Capture the cell that displays the provided text and extract its (X, Y) central coordinate. 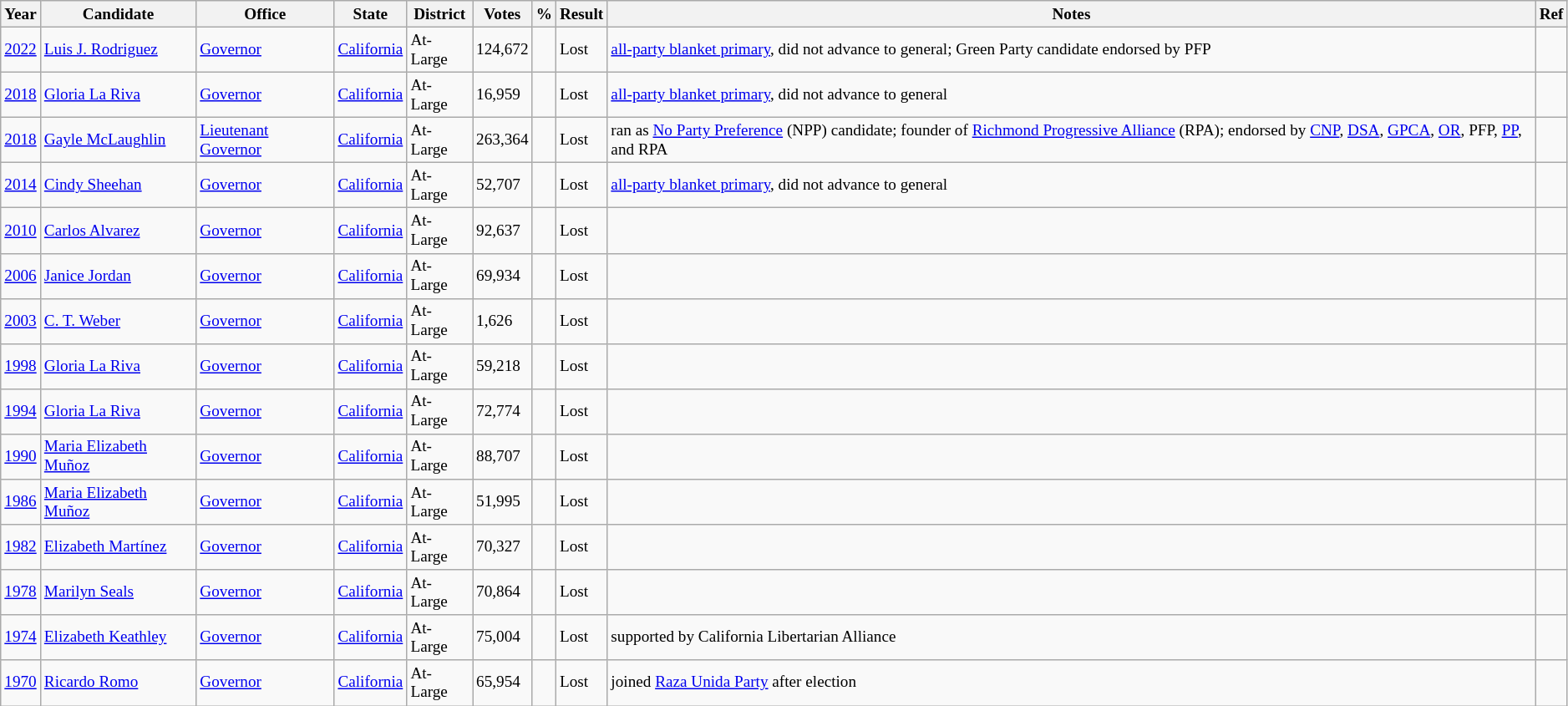
65,954 (503, 683)
Year (21, 14)
1978 (21, 592)
92,637 (503, 231)
1970 (21, 683)
1982 (21, 547)
72,774 (503, 411)
51,995 (503, 502)
2010 (21, 231)
1,626 (503, 321)
69,934 (503, 276)
Lieutenant Governor (266, 140)
Result (581, 14)
70,327 (503, 547)
124,672 (503, 49)
88,707 (503, 456)
70,864 (503, 592)
joined Raza Unida Party after election (1071, 683)
59,218 (503, 366)
State (371, 14)
1974 (21, 637)
1986 (21, 502)
16,959 (503, 94)
Elizabeth Keathley (118, 637)
Elizabeth Martínez (118, 547)
Luis J. Rodriguez (118, 49)
1998 (21, 366)
Gayle McLaughlin (118, 140)
Candidate (118, 14)
2003 (21, 321)
C. T. Weber (118, 321)
Marilyn Seals (118, 592)
% (544, 14)
ran as No Party Preference (NPP) candidate; founder of Richmond Progressive Alliance (RPA); endorsed by CNP, DSA, GPCA, OR, PFP, PP, and RPA (1071, 140)
Ricardo Romo (118, 683)
District (439, 14)
Carlos Alvarez (118, 231)
Cindy Sheehan (118, 185)
all-party blanket primary, did not advance to general; Green Party candidate endorsed by PFP (1071, 49)
263,364 (503, 140)
Votes (503, 14)
2006 (21, 276)
Office (266, 14)
52,707 (503, 185)
Notes (1071, 14)
Ref (1551, 14)
1994 (21, 411)
1990 (21, 456)
Janice Jordan (118, 276)
2022 (21, 49)
75,004 (503, 637)
2014 (21, 185)
supported by California Libertarian Alliance (1071, 637)
